Identify which cell holds the provided text, then report its [x, y] central coordinate. 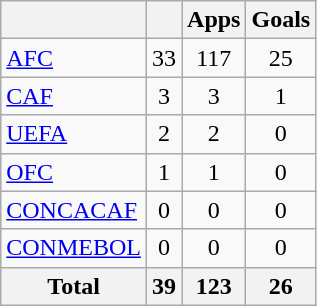
Total [74, 286]
39 [164, 286]
OFC [74, 172]
Goals [281, 20]
26 [281, 286]
33 [164, 58]
Apps [214, 20]
CONMEBOL [74, 248]
123 [214, 286]
UEFA [74, 134]
25 [281, 58]
AFC [74, 58]
CAF [74, 96]
117 [214, 58]
CONCACAF [74, 210]
